Return [x, y] of the center of cell containing provided text 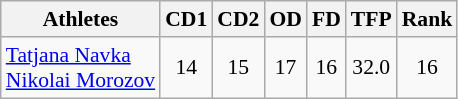
32.0 [372, 68]
Athletes [80, 19]
OD [286, 19]
TFP [372, 19]
FD [326, 19]
17 [286, 68]
Tatjana NavkaNikolai Morozov [80, 68]
CD2 [238, 19]
Rank [428, 19]
15 [238, 68]
CD1 [186, 19]
14 [186, 68]
